Pinpoint the cell where the given text exists, returning its [X, Y] midpoint coordinate. 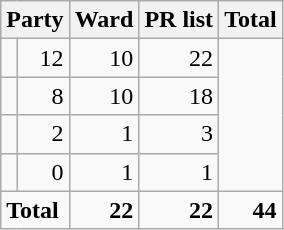
PR list [179, 20]
3 [179, 134]
0 [43, 172]
2 [43, 134]
12 [43, 58]
44 [251, 210]
8 [43, 96]
Ward [104, 20]
18 [179, 96]
Party [35, 20]
